Scan for the cell matching the given text and deliver its (x, y) coordinate at center. 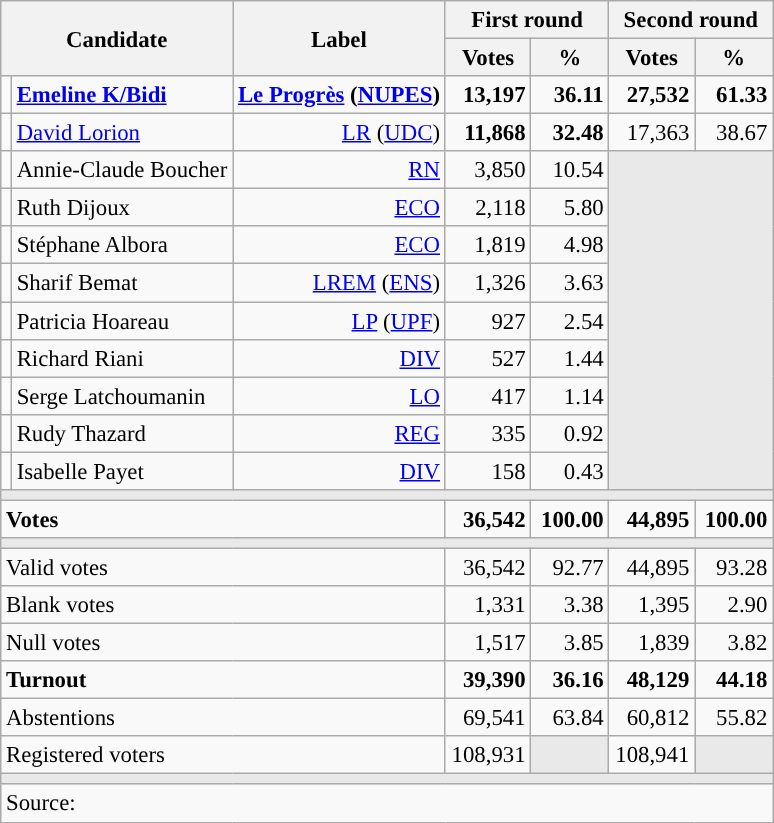
2.90 (734, 605)
38.67 (734, 133)
1,839 (652, 643)
Turnout (224, 680)
3.38 (570, 605)
Registered voters (224, 755)
1,517 (488, 643)
3.85 (570, 643)
417 (488, 396)
48,129 (652, 680)
61.33 (734, 95)
55.82 (734, 718)
5.80 (570, 208)
Patricia Hoareau (122, 321)
Abstentions (224, 718)
63.84 (570, 718)
Candidate (117, 38)
Annie-Claude Boucher (122, 170)
17,363 (652, 133)
4.98 (570, 245)
REG (340, 433)
Null votes (224, 643)
3.82 (734, 643)
39,390 (488, 680)
David Lorion (122, 133)
Sharif Bemat (122, 283)
1,395 (652, 605)
Le Progrès (NUPES) (340, 95)
Isabelle Payet (122, 471)
1.44 (570, 358)
Rudy Thazard (122, 433)
2.54 (570, 321)
10.54 (570, 170)
3,850 (488, 170)
44.18 (734, 680)
92.77 (570, 567)
Blank votes (224, 605)
Richard Riani (122, 358)
First round (527, 20)
Second round (691, 20)
3.63 (570, 283)
11,868 (488, 133)
1,331 (488, 605)
2,118 (488, 208)
LR (UDC) (340, 133)
69,541 (488, 718)
1.14 (570, 396)
93.28 (734, 567)
36.16 (570, 680)
Stéphane Albora (122, 245)
LREM (ENS) (340, 283)
108,931 (488, 755)
335 (488, 433)
158 (488, 471)
Source: (387, 804)
Ruth Dijoux (122, 208)
1,819 (488, 245)
36.11 (570, 95)
927 (488, 321)
LP (UPF) (340, 321)
32.48 (570, 133)
13,197 (488, 95)
0.92 (570, 433)
Valid votes (224, 567)
27,532 (652, 95)
0.43 (570, 471)
108,941 (652, 755)
527 (488, 358)
Serge Latchoumanin (122, 396)
Emeline K/Bidi (122, 95)
LO (340, 396)
60,812 (652, 718)
Label (340, 38)
RN (340, 170)
1,326 (488, 283)
